Search for the cell housing the specified text and yield its [X, Y] center coordinate. 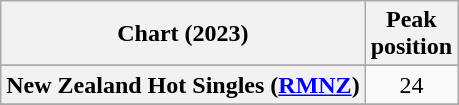
New Zealand Hot Singles (RMNZ) [183, 85]
Chart (2023) [183, 34]
Peakposition [411, 34]
24 [411, 85]
